Capture the cell that displays the provided text and extract its (x, y) central coordinate. 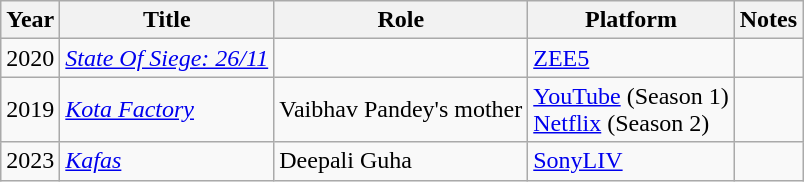
State Of Siege: 26/11 (167, 58)
Vaibhav Pandey's mother (401, 110)
Kota Factory (167, 110)
Kafas (167, 161)
YouTube (Season 1)Netflix (Season 2) (631, 110)
Title (167, 20)
SonyLIV (631, 161)
Role (401, 20)
Notes (768, 20)
ZEE5 (631, 58)
2019 (30, 110)
2020 (30, 58)
Platform (631, 20)
Year (30, 20)
Deepali Guha (401, 161)
2023 (30, 161)
